Search for the cell housing the specified text and yield its [X, Y] center coordinate. 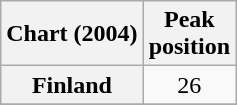
Peakposition [189, 34]
Finland [72, 85]
26 [189, 85]
Chart (2004) [72, 34]
